Pinpoint the cell where the given text exists, returning its (x, y) midpoint coordinate. 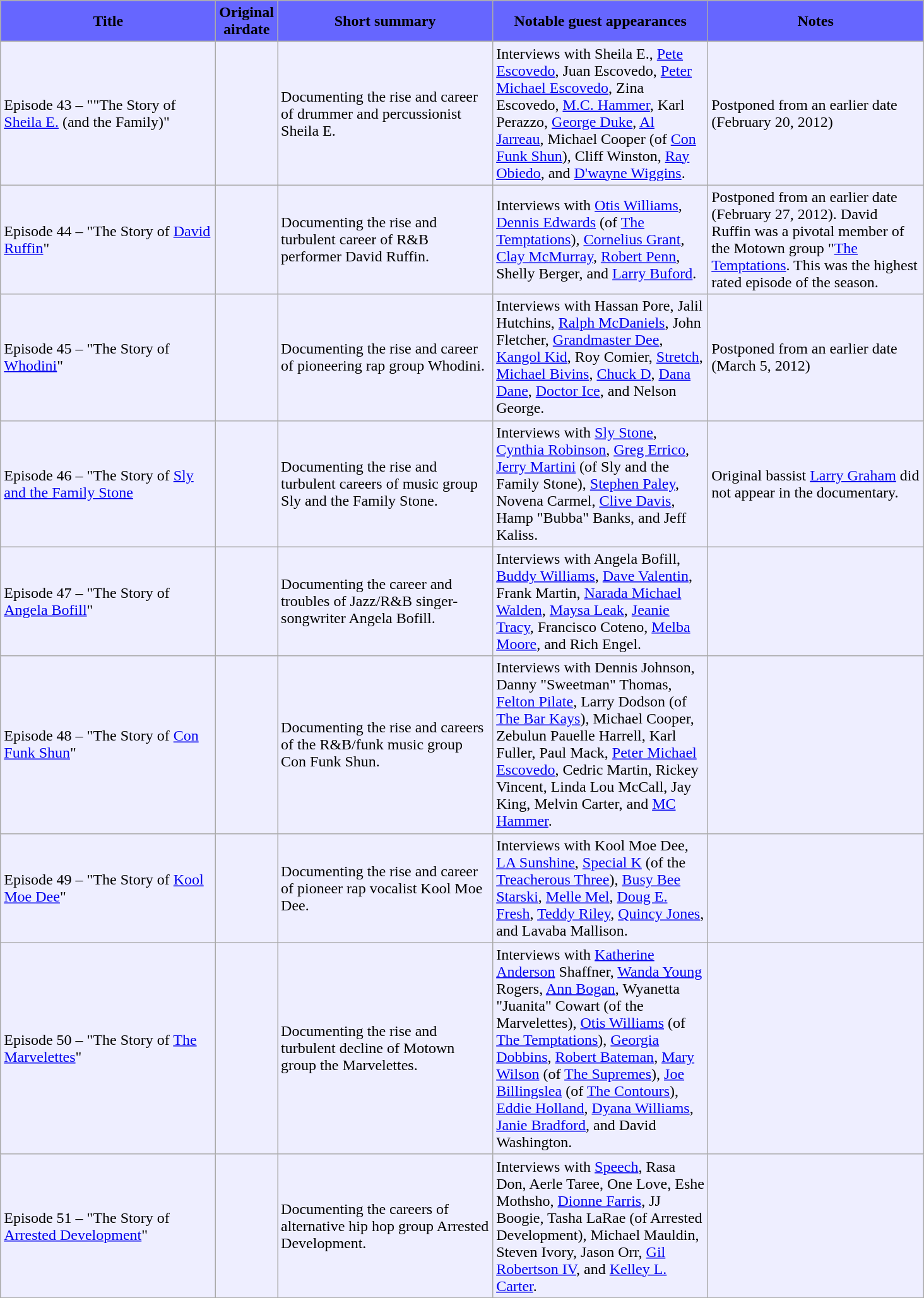
Episode 48 – "The Story of Con Funk Shun" (109, 745)
Episode 49 – "The Story of Kool Moe Dee" (109, 888)
Episode 50 – "The Story of The Marvelettes" (109, 1048)
Episode 47 – "The Story of Angela Bofill" (109, 601)
Original airdate (247, 21)
Postponed from an earlier date (February 20, 2012) (815, 114)
Title (109, 21)
Documenting the rise and turbulent decline of Motown group the Marvelettes. (385, 1048)
Documenting the rise and careers of the R&B/funk music group Con Funk Shun. (385, 745)
Documenting the rise and career of pioneering rap group Whodini. (385, 357)
Notable guest appearances (601, 21)
Postponed from an earlier date (March 5, 2012) (815, 357)
Episode 43 – ""The Story of Sheila E. (and the Family)" (109, 114)
Documenting the rise and turbulent careers of music group Sly and the Family Stone. (385, 484)
Documenting the careers of alternative hip hop group Arrested Development. (385, 1226)
Interviews with Otis Williams, Dennis Edwards (of The Temptations), Cornelius Grant, Clay McMurray, Robert Penn, Shelly Berger, and Larry Buford. (601, 240)
Documenting the rise and career of drummer and percussionist Sheila E. (385, 114)
Documenting the career and troubles of Jazz/R&B singer-songwriter Angela Bofill. (385, 601)
Episode 45 – "The Story of Whodini" (109, 357)
Episode 44 – "The Story of David Ruffin" (109, 240)
Short summary (385, 21)
Episode 51 – "The Story of Arrested Development" (109, 1226)
Original bassist Larry Graham did not appear in the documentary. (815, 484)
Documenting the rise and career of pioneer rap vocalist Kool Moe Dee. (385, 888)
Notes (815, 21)
Documenting the rise and turbulent career of R&B performer David Ruffin. (385, 240)
Episode 46 – "The Story of Sly and the Family Stone (109, 484)
